Provide the (x, y) coordinate of the cell's center where the given text is located.  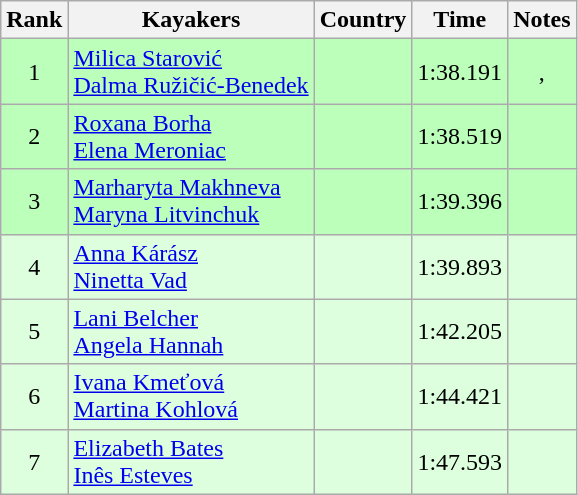
1:39.893 (460, 266)
Lani BelcherAngela Hannah (191, 332)
1:44.421 (460, 396)
1:38.519 (460, 136)
Milica StarovićDalma Ružičić-Benedek (191, 72)
Marharyta MakhnevaMaryna Litvinchuk (191, 202)
1:47.593 (460, 462)
Anna KárászNinetta Vad (191, 266)
Roxana BorhaElena Meroniac (191, 136)
Notes (542, 20)
Rank (34, 20)
1:39.396 (460, 202)
7 (34, 462)
2 (34, 136)
1:38.191 (460, 72)
Elizabeth BatesInês Esteves (191, 462)
6 (34, 396)
4 (34, 266)
Time (460, 20)
5 (34, 332)
1 (34, 72)
, (542, 72)
1:42.205 (460, 332)
3 (34, 202)
Kayakers (191, 20)
Ivana KmeťováMartina Kohlová (191, 396)
Country (363, 20)
